Locate the cell with the specified text and output its [x, y] center coordinate. 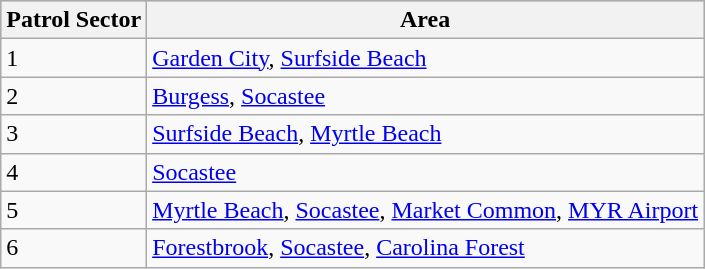
Area [426, 20]
1 [74, 58]
4 [74, 172]
6 [74, 248]
Forestbrook, Socastee, Carolina Forest [426, 248]
Myrtle Beach, Socastee, Market Common, MYR Airport [426, 210]
Garden City, Surfside Beach [426, 58]
2 [74, 96]
5 [74, 210]
Burgess, Socastee [426, 96]
3 [74, 134]
Patrol Sector [74, 20]
Surfside Beach, Myrtle Beach [426, 134]
Socastee [426, 172]
